Find where the given text appears and provide that cell's center as (X, Y) coordinate. 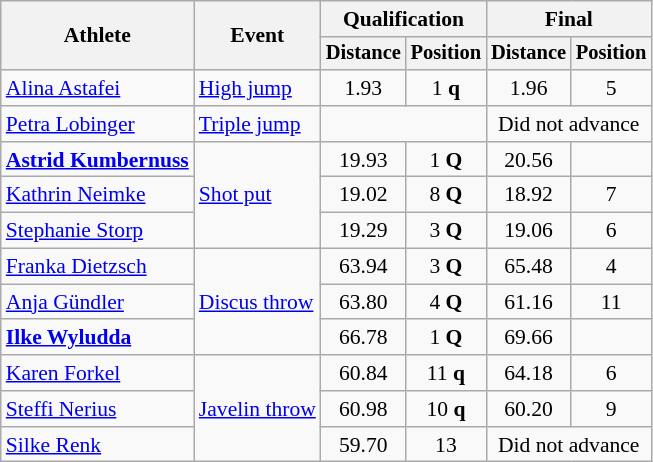
Event (258, 36)
Discus throw (258, 302)
63.94 (364, 267)
60.84 (364, 373)
Karen Forkel (98, 373)
19.93 (364, 160)
1.96 (528, 88)
69.66 (528, 338)
65.48 (528, 267)
11 q (446, 373)
Did not advance (568, 124)
7 (611, 195)
High jump (258, 88)
Athlete (98, 36)
4 Q (446, 302)
Ilke Wyludda (98, 338)
10 q (446, 409)
18.92 (528, 195)
Javelin throw (258, 408)
Shot put (258, 196)
11 (611, 302)
Astrid Kumbernuss (98, 160)
63.80 (364, 302)
19.06 (528, 231)
Anja Gündler (98, 302)
60.20 (528, 409)
5 (611, 88)
1.93 (364, 88)
Petra Lobinger (98, 124)
Alina Astafei (98, 88)
Steffi Nerius (98, 409)
20.56 (528, 160)
Franka Dietzsch (98, 267)
64.18 (528, 373)
9 (611, 409)
Qualification (404, 19)
8 Q (446, 195)
61.16 (528, 302)
66.78 (364, 338)
60.98 (364, 409)
Final (568, 19)
1 q (446, 88)
19.02 (364, 195)
Triple jump (258, 124)
Stephanie Storp (98, 231)
4 (611, 267)
Kathrin Neimke (98, 195)
19.29 (364, 231)
